From the cell containing the given text, extract its center point as [X, Y] coordinate. 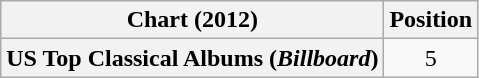
Position [431, 20]
5 [431, 58]
Chart (2012) [192, 20]
US Top Classical Albums (Billboard) [192, 58]
